Return the [X, Y] coordinate for the center point of the cell that contains the specified text.  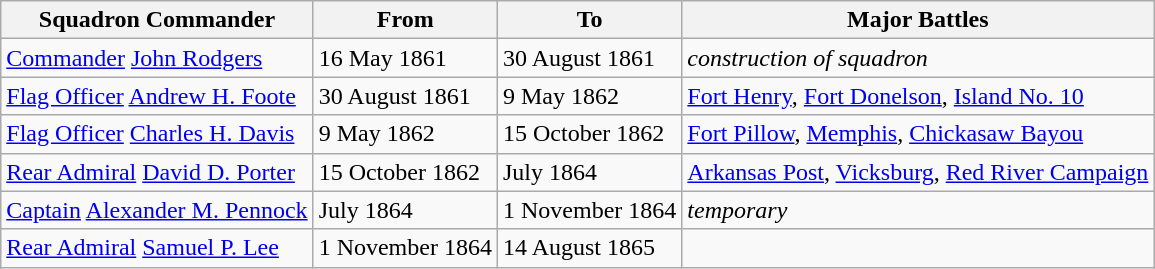
Commander John Rodgers [157, 58]
Flag Officer Andrew H. Foote [157, 96]
temporary [918, 210]
construction of squadron [918, 58]
To [589, 20]
Arkansas Post, Vicksburg, Red River Campaign [918, 172]
Rear Admiral Samuel P. Lee [157, 248]
Major Battles [918, 20]
From [405, 20]
Fort Pillow, Memphis, Chickasaw Bayou [918, 134]
14 August 1865 [589, 248]
Fort Henry, Fort Donelson, Island No. 10 [918, 96]
Rear Admiral David D. Porter [157, 172]
Flag Officer Charles H. Davis [157, 134]
16 May 1861 [405, 58]
Captain Alexander M. Pennock [157, 210]
Squadron Commander [157, 20]
